Identify which cell holds the provided text, then report its (X, Y) central coordinate. 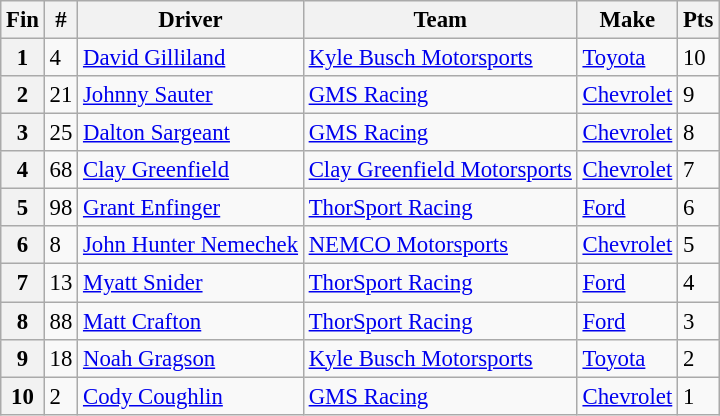
Cody Coughlin (191, 396)
18 (60, 358)
Johnny Sauter (191, 95)
Noah Gragson (191, 358)
Make (627, 20)
NEMCO Motorsports (440, 245)
Team (440, 20)
13 (60, 283)
Dalton Sargeant (191, 133)
David Gilliland (191, 58)
Clay Greenfield Motorsports (440, 170)
Driver (191, 20)
# (60, 20)
Pts (698, 20)
98 (60, 208)
Myatt Snider (191, 283)
25 (60, 133)
John Hunter Nemechek (191, 245)
Grant Enfinger (191, 208)
21 (60, 95)
Matt Crafton (191, 321)
Clay Greenfield (191, 170)
Fin (23, 20)
88 (60, 321)
68 (60, 170)
